Return the [X, Y] coordinate for the center point of the cell that contains the specified text.  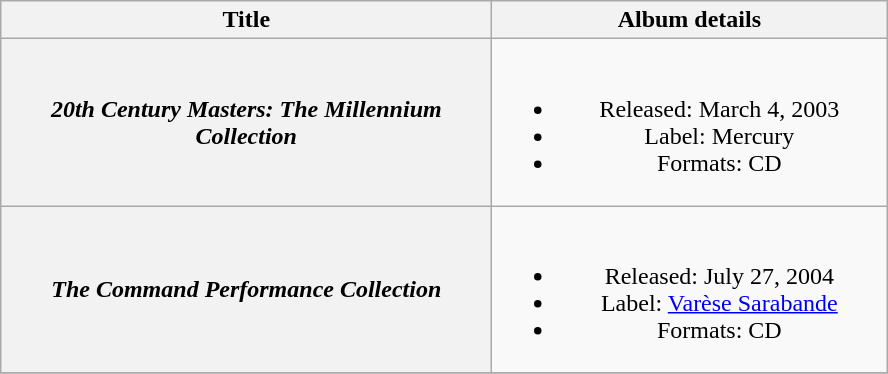
Released: July 27, 2004Label: Varèse SarabandeFormats: CD [690, 290]
20th Century Masters: The Millennium Collection [246, 122]
Released: March 4, 2003Label: MercuryFormats: CD [690, 122]
The Command Performance Collection [246, 290]
Album details [690, 20]
Title [246, 20]
